Locate the cell with the specified text and output its [x, y] center coordinate. 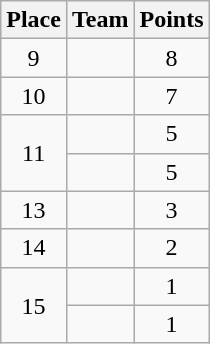
Team [100, 20]
8 [172, 58]
Place [34, 20]
13 [34, 210]
11 [34, 153]
10 [34, 96]
14 [34, 248]
3 [172, 210]
7 [172, 96]
9 [34, 58]
Points [172, 20]
15 [34, 305]
2 [172, 248]
